Determine the [x, y] coordinate at the center of the cell enclosing the given text.  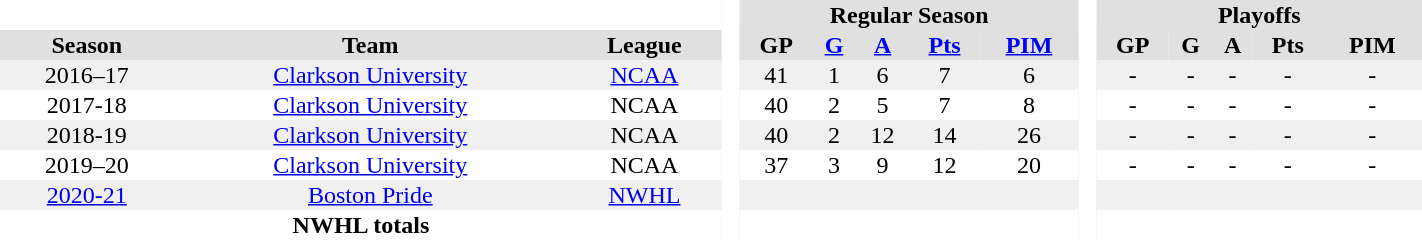
Boston Pride [370, 195]
2020-21 [87, 195]
37 [776, 165]
League [644, 45]
2016–17 [87, 75]
Team [370, 45]
20 [1028, 165]
5 [883, 105]
14 [945, 135]
2019–20 [87, 165]
Regular Season [910, 15]
9 [883, 165]
Playoffs [1259, 15]
Season [87, 45]
26 [1028, 135]
8 [1028, 105]
NWHL totals [361, 225]
3 [834, 165]
1 [834, 75]
41 [776, 75]
NWHL [644, 195]
2017-18 [87, 105]
2018-19 [87, 135]
